Search for the cell housing the specified text and yield its [X, Y] center coordinate. 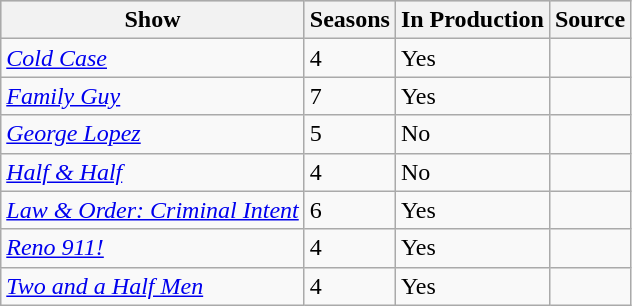
Family Guy [153, 96]
Reno 911! [153, 248]
Half & Half [153, 172]
Show [153, 20]
Cold Case [153, 58]
6 [350, 210]
In Production [472, 20]
5 [350, 134]
7 [350, 96]
Two and a Half Men [153, 286]
Seasons [350, 20]
Law & Order: Criminal Intent [153, 210]
Source [590, 20]
George Lopez [153, 134]
